Return (X, Y) of the center of cell containing provided text 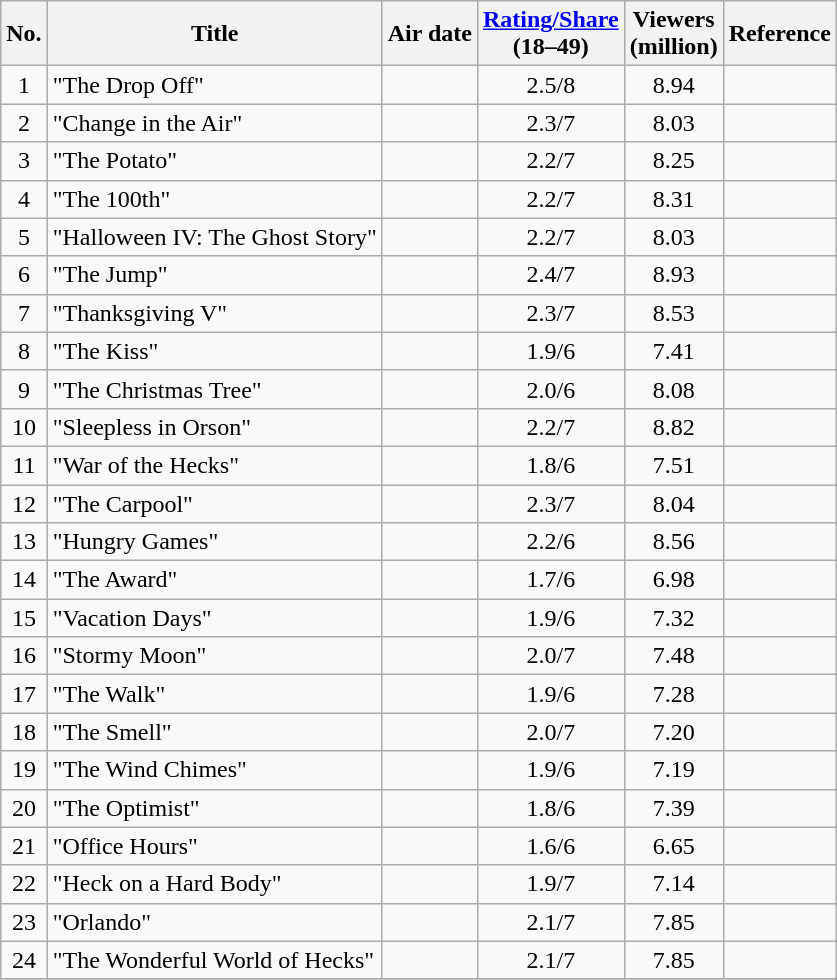
Reference (780, 34)
4 (24, 199)
"The Potato" (214, 161)
8.82 (674, 427)
2.2/6 (550, 542)
"Hungry Games" (214, 542)
8.31 (674, 199)
"Orlando" (214, 922)
1.7/6 (550, 580)
21 (24, 846)
7 (24, 313)
"The Award" (214, 580)
"Sleepless in Orson" (214, 427)
5 (24, 237)
22 (24, 884)
"Vacation Days" (214, 618)
7.28 (674, 694)
20 (24, 808)
"The Walk" (214, 694)
"The 100th" (214, 199)
9 (24, 389)
8 (24, 351)
7.39 (674, 808)
7.19 (674, 770)
Air date (430, 34)
15 (24, 618)
Viewers(million) (674, 34)
2 (24, 123)
"Stormy Moon" (214, 656)
24 (24, 960)
"The Kiss" (214, 351)
"Thanksgiving V" (214, 313)
"The Christmas Tree" (214, 389)
"War of the Hecks" (214, 465)
19 (24, 770)
11 (24, 465)
7.20 (674, 732)
23 (24, 922)
No. (24, 34)
3 (24, 161)
8.53 (674, 313)
6.65 (674, 846)
12 (24, 503)
Title (214, 34)
"Heck on a Hard Body" (214, 884)
7.41 (674, 351)
"The Wind Chimes" (214, 770)
1.6/6 (550, 846)
7.48 (674, 656)
"The Jump" (214, 275)
8.94 (674, 85)
"The Carpool" (214, 503)
"The Wonderful World of Hecks" (214, 960)
2.0/6 (550, 389)
"Change in the Air" (214, 123)
"The Drop Off" (214, 85)
Rating/Share(18–49) (550, 34)
7.14 (674, 884)
13 (24, 542)
8.25 (674, 161)
7.32 (674, 618)
"Halloween IV: The Ghost Story" (214, 237)
8.56 (674, 542)
6 (24, 275)
7.51 (674, 465)
"The Optimist" (214, 808)
1.9/7 (550, 884)
10 (24, 427)
14 (24, 580)
18 (24, 732)
8.93 (674, 275)
6.98 (674, 580)
2.5/8 (550, 85)
1 (24, 85)
"The Smell" (214, 732)
8.08 (674, 389)
"Office Hours" (214, 846)
17 (24, 694)
16 (24, 656)
8.04 (674, 503)
2.4/7 (550, 275)
